Return [x, y] of the center of cell containing provided text 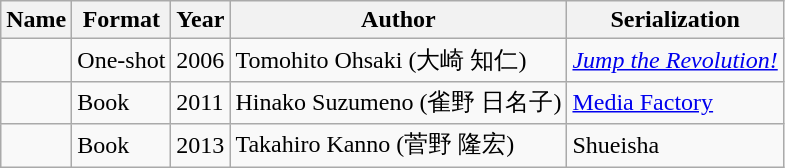
Hinako Suzumeno (雀野 日名子) [398, 102]
2006 [200, 60]
Jump the Revolution! [675, 60]
2013 [200, 146]
Name [36, 20]
Takahiro Kanno (菅野 隆宏) [398, 146]
2011 [200, 102]
Format [122, 20]
Media Factory [675, 102]
Tomohito Ohsaki (大崎 知仁) [398, 60]
Serialization [675, 20]
Author [398, 20]
Shueisha [675, 146]
One-shot [122, 60]
Year [200, 20]
